Locate the cell with the specified text and output its (x, y) center coordinate. 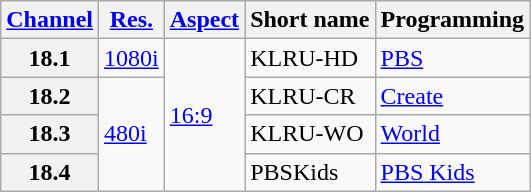
18.4 (50, 172)
KLRU-WO (310, 134)
Create (452, 96)
KLRU-CR (310, 96)
PBSKids (310, 172)
480i (132, 134)
16:9 (204, 115)
18.1 (50, 58)
World (452, 134)
18.2 (50, 96)
Res. (132, 20)
1080i (132, 58)
Channel (50, 20)
18.3 (50, 134)
Programming (452, 20)
KLRU-HD (310, 58)
PBS (452, 58)
Short name (310, 20)
Aspect (204, 20)
PBS Kids (452, 172)
